Extract the (x, y) coordinate from the center of the cell holding the provided text.  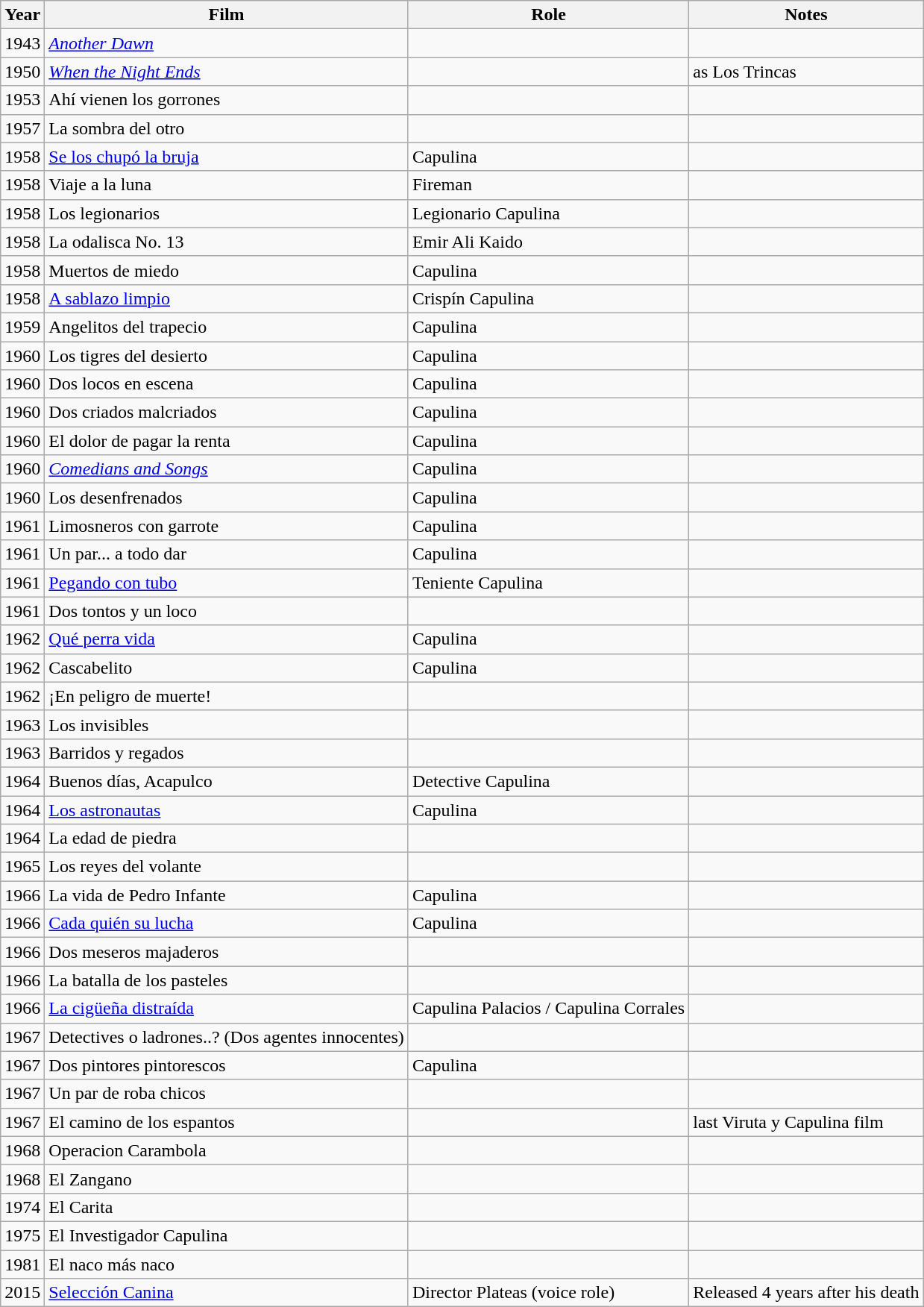
Dos tontos y un loco (227, 611)
El camino de los espantos (227, 1122)
Emir Ali Kaido (548, 242)
¡En peligro de muerte! (227, 696)
Los astronautas (227, 809)
Los invisibles (227, 724)
Detective Capulina (548, 781)
1950 (22, 72)
2015 (22, 1293)
Detectives o ladrones..? (Dos agentes innocentes) (227, 1037)
1974 (22, 1207)
La odalisca No. 13 (227, 242)
Dos criados malcriados (227, 413)
Director Plateas (voice role) (548, 1293)
La batalla de los pasteles (227, 980)
Viaje a la luna (227, 185)
Comedians and Songs (227, 469)
Released 4 years after his death (806, 1293)
A sablazo limpio (227, 298)
Cada quién su lucha (227, 924)
Crispín Capulina (548, 298)
El Zangano (227, 1179)
El Investigador Capulina (227, 1235)
Selección Canina (227, 1293)
Cascabelito (227, 668)
Dos meseros majaderos (227, 952)
El dolor de pagar la renta (227, 441)
Los legionarios (227, 213)
1953 (22, 100)
Buenos días, Acapulco (227, 781)
Dos locos en escena (227, 384)
Year (22, 15)
Se los chupó la bruja (227, 157)
Another Dawn (227, 43)
1959 (22, 327)
Dos pintores pintorescos (227, 1065)
La edad de piedra (227, 839)
La sombra del otro (227, 128)
1957 (22, 128)
Angelitos del trapecio (227, 327)
Legionario Capulina (548, 213)
Fireman (548, 185)
Teniente Capulina (548, 583)
Un par... a todo dar (227, 554)
El Carita (227, 1207)
Limosneros con garrote (227, 526)
When the Night Ends (227, 72)
1981 (22, 1264)
Pegando con tubo (227, 583)
Los tigres del desierto (227, 356)
last Viruta y Capulina film (806, 1122)
La vida de Pedro Infante (227, 895)
Ahí vienen los gorrones (227, 100)
Los desenfrenados (227, 498)
Film (227, 15)
Capulina Palacios / Capulina Corrales (548, 1009)
La cigüeña distraída (227, 1009)
Un par de roba chicos (227, 1094)
as Los Trincas (806, 72)
1975 (22, 1235)
Qué perra vida (227, 639)
Los reyes del volante (227, 867)
1943 (22, 43)
Notes (806, 15)
Operacion Carambola (227, 1150)
Role (548, 15)
1965 (22, 867)
Muertos de miedo (227, 270)
El naco más naco (227, 1264)
Barridos y regados (227, 753)
